Find where the given text appears and provide that cell's center as (x, y) coordinate. 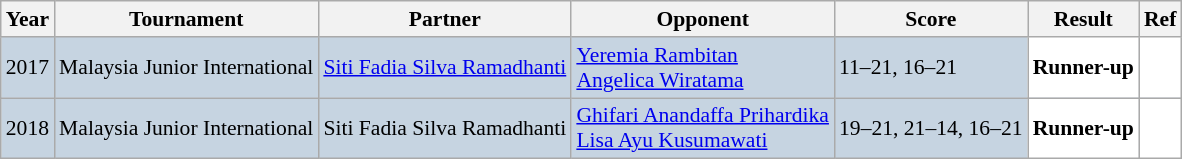
11–21, 16–21 (931, 68)
Score (931, 19)
Yeremia Rambitan Angelica Wiratama (702, 68)
Tournament (186, 19)
Ref (1160, 19)
Opponent (702, 19)
19–21, 21–14, 16–21 (931, 128)
Year (28, 19)
Result (1084, 19)
Ghifari Anandaffa Prihardika Lisa Ayu Kusumawati (702, 128)
2018 (28, 128)
2017 (28, 68)
Partner (444, 19)
